Search for the cell housing the specified text and yield its [x, y] center coordinate. 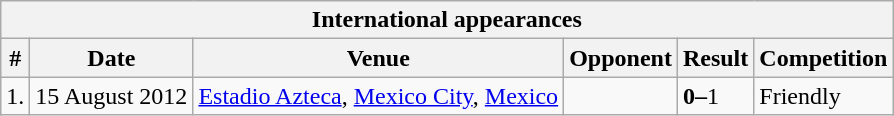
0–1 [715, 96]
Venue [378, 58]
Date [112, 58]
Opponent [621, 58]
Estadio Azteca, Mexico City, Mexico [378, 96]
Competition [824, 58]
International appearances [447, 20]
1. [16, 96]
15 August 2012 [112, 96]
Friendly [824, 96]
Result [715, 58]
# [16, 58]
